Return the (x, y) coordinate for the center point of the cell that contains the specified text.  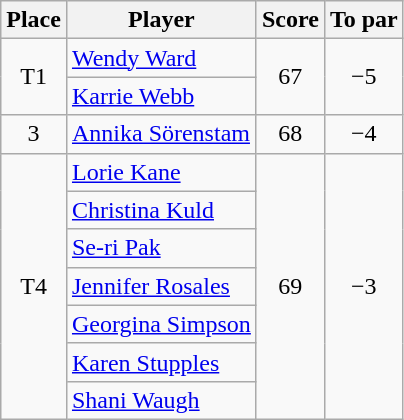
Wendy Ward (161, 58)
3 (34, 134)
Place (34, 20)
Karen Stupples (161, 362)
Georgina Simpson (161, 324)
67 (290, 77)
To par (364, 20)
Annika Sörenstam (161, 134)
−3 (364, 286)
69 (290, 286)
Karrie Webb (161, 96)
−5 (364, 77)
Christina Kuld (161, 210)
−4 (364, 134)
T4 (34, 286)
Score (290, 20)
Lorie Kane (161, 172)
T1 (34, 77)
Shani Waugh (161, 400)
Jennifer Rosales (161, 286)
68 (290, 134)
Player (161, 20)
Se-ri Pak (161, 248)
